Find where the given text appears and provide that cell's center as (X, Y) coordinate. 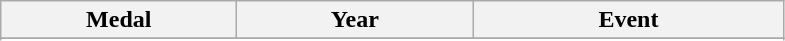
Year (355, 20)
Medal (119, 20)
Event (628, 20)
